Provide the (X, Y) coordinate of the cell's center where the given text is located.  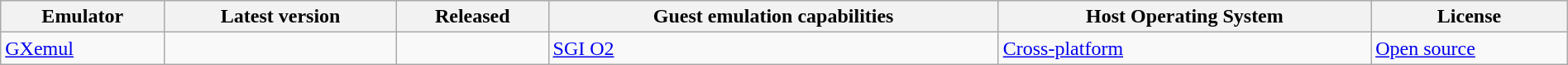
Guest emulation capabilities (773, 17)
Cross-platform (1184, 48)
Released (473, 17)
Emulator (83, 17)
Host Operating System (1184, 17)
License (1470, 17)
Open source (1470, 48)
Latest version (281, 17)
SGI O2 (773, 48)
GXemul (83, 48)
